Identify which cell holds the provided text, then report its (x, y) central coordinate. 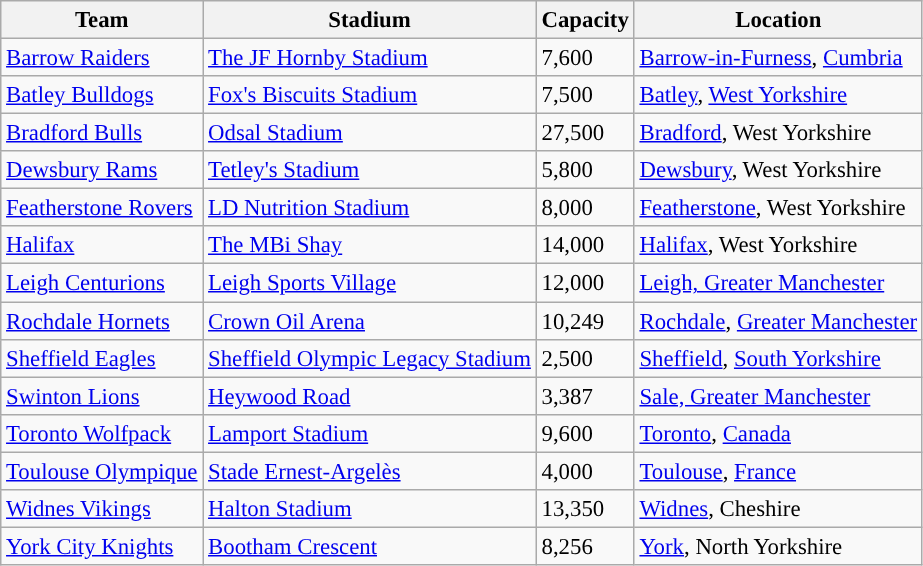
Stadium (370, 20)
Bootham Crescent (370, 546)
Sheffield Eagles (102, 358)
5,800 (585, 170)
Bradford Bulls (102, 133)
Widnes Vikings (102, 509)
14,000 (585, 245)
Featherstone, West Yorkshire (778, 208)
Barrow Raiders (102, 58)
Lamport Stadium (370, 433)
Heywood Road (370, 396)
Swinton Lions (102, 396)
Location (778, 20)
2,500 (585, 358)
LD Nutrition Stadium (370, 208)
Widnes, Cheshire (778, 509)
7,500 (585, 95)
Toronto, Canada (778, 433)
Sheffield, South Yorkshire (778, 358)
Halifax, West Yorkshire (778, 245)
The JF Hornby Stadium (370, 58)
The MBi Shay (370, 245)
Toulouse Olympique (102, 471)
York City Knights (102, 546)
Stade Ernest-Argelès (370, 471)
7,600 (585, 58)
10,249 (585, 321)
Toulouse, France (778, 471)
12,000 (585, 283)
Batley Bulldogs (102, 95)
Team (102, 20)
8,256 (585, 546)
Odsal Stadium (370, 133)
Leigh, Greater Manchester (778, 283)
3,387 (585, 396)
9,600 (585, 433)
Leigh Centurions (102, 283)
Toronto Wolfpack (102, 433)
Rochdale, Greater Manchester (778, 321)
Batley, West Yorkshire (778, 95)
Bradford, West Yorkshire (778, 133)
27,500 (585, 133)
Barrow-in-Furness, Cumbria (778, 58)
Rochdale Hornets (102, 321)
Featherstone Rovers (102, 208)
13,350 (585, 509)
Sheffield Olympic Legacy Stadium (370, 358)
Fox's Biscuits Stadium (370, 95)
Leigh Sports Village (370, 283)
8,000 (585, 208)
York, North Yorkshire (778, 546)
Halifax (102, 245)
Sale, Greater Manchester (778, 396)
Capacity (585, 20)
4,000 (585, 471)
Halton Stadium (370, 509)
Tetley's Stadium (370, 170)
Dewsbury, West Yorkshire (778, 170)
Dewsbury Rams (102, 170)
Crown Oil Arena (370, 321)
